Find where the given text appears and provide that cell's center as [x, y] coordinate. 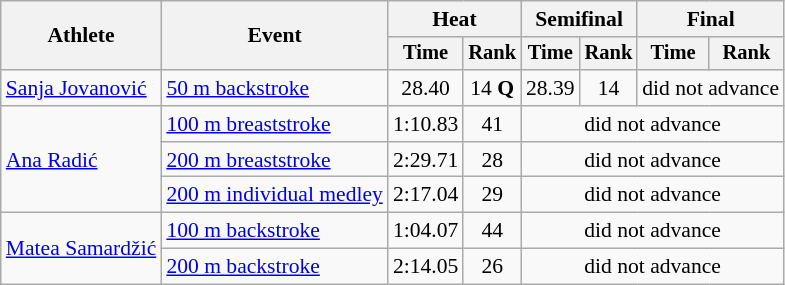
Event [274, 36]
28.39 [550, 88]
Semifinal [579, 19]
41 [492, 124]
Final [710, 19]
2:29.71 [426, 160]
Ana Radić [82, 160]
200 m backstroke [274, 267]
2:14.05 [426, 267]
14 [609, 88]
100 m backstroke [274, 231]
1:04.07 [426, 231]
1:10.83 [426, 124]
200 m individual medley [274, 195]
28 [492, 160]
Matea Samardžić [82, 248]
14 Q [492, 88]
Athlete [82, 36]
29 [492, 195]
28.40 [426, 88]
44 [492, 231]
26 [492, 267]
Sanja Jovanović [82, 88]
200 m breaststroke [274, 160]
50 m backstroke [274, 88]
Heat [454, 19]
100 m breaststroke [274, 124]
2:17.04 [426, 195]
